Return the (x, y) coordinate for the center point of the cell that contains the specified text.  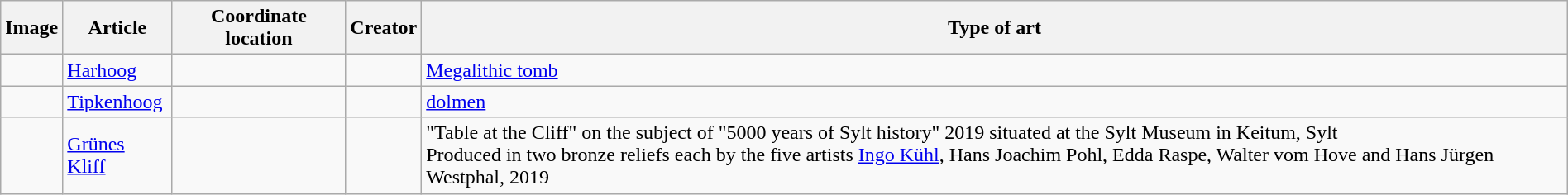
Grünes Kliff (117, 155)
Type of art (995, 28)
Image (31, 28)
Coordinate location (259, 28)
Article (117, 28)
Tipkenhoog (117, 102)
Creator (384, 28)
dolmen (995, 102)
Harhoog (117, 70)
Megalithic tomb (995, 70)
